Determine the [X, Y] coordinate at the center of the cell enclosing the given text.  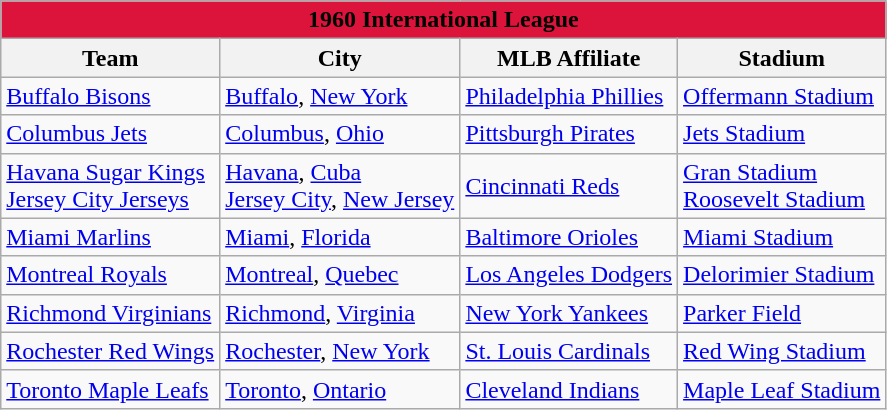
Rochester, New York [340, 351]
Columbus Jets [110, 134]
Maple Leaf Stadium [782, 389]
St. Louis Cardinals [569, 351]
Jets Stadium [782, 134]
Havana, Cuba Jersey City, New Jersey [340, 186]
Philadelphia Phillies [569, 96]
Pittsburgh Pirates [569, 134]
Richmond, Virginia [340, 313]
Parker Field [782, 313]
Montreal Royals [110, 275]
Miami, Florida [340, 237]
Rochester Red Wings [110, 351]
Havana Sugar Kings Jersey City Jerseys [110, 186]
Delorimier Stadium [782, 275]
MLB Affiliate [569, 58]
Montreal, Quebec [340, 275]
City [340, 58]
Columbus, Ohio [340, 134]
Buffalo Bisons [110, 96]
Red Wing Stadium [782, 351]
Toronto Maple Leafs [110, 389]
Los Angeles Dodgers [569, 275]
New York Yankees [569, 313]
Richmond Virginians [110, 313]
Gran Stadium Roosevelt Stadium [782, 186]
Baltimore Orioles [569, 237]
Cleveland Indians [569, 389]
Offermann Stadium [782, 96]
Miami Stadium [782, 237]
1960 International League [444, 20]
Miami Marlins [110, 237]
Stadium [782, 58]
Cincinnati Reds [569, 186]
Toronto, Ontario [340, 389]
Team [110, 58]
Buffalo, New York [340, 96]
